Extract the [x, y] coordinate from the center of the cell holding the provided text.  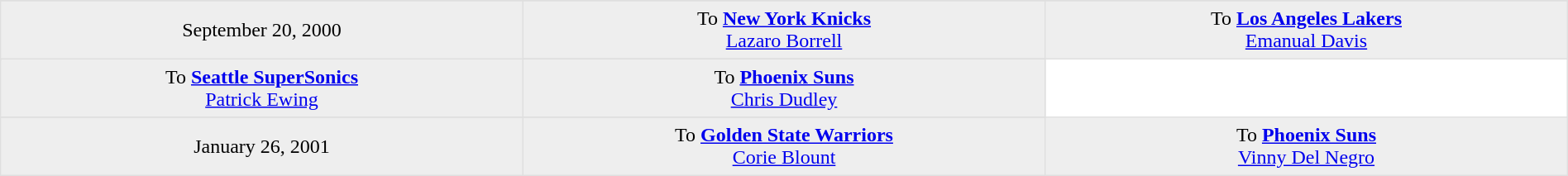
To Golden State Warriors Corie Blount [784, 146]
To New York Knicks Lazaro Borrell [784, 30]
January 26, 2001 [262, 146]
To Phoenix Suns Chris Dudley [784, 88]
To Los Angeles Lakers Emanual Davis [1307, 30]
To Seattle SuperSonics Patrick Ewing [262, 88]
September 20, 2000 [262, 30]
To Phoenix Suns Vinny Del Negro [1307, 146]
